Search for the cell housing the specified text and yield its (x, y) center coordinate. 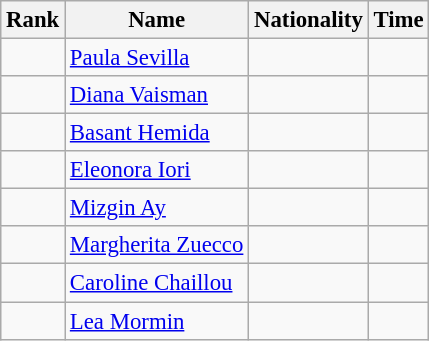
Diana Vaisman (157, 95)
Eleonora Iori (157, 170)
Margherita Zuecco (157, 245)
Paula Sevilla (157, 58)
Mizgin Ay (157, 208)
Name (157, 20)
Time (398, 20)
Nationality (308, 20)
Rank (33, 20)
Caroline Chaillou (157, 283)
Basant Hemida (157, 133)
Lea Mormin (157, 321)
